Extract the (X, Y) coordinate from the center of the cell holding the provided text.  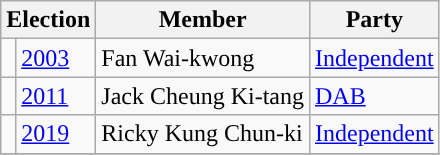
Jack Cheung Ki-tang (203, 96)
2019 (56, 134)
DAB (374, 96)
Member (203, 20)
2011 (56, 96)
2003 (56, 58)
Fan Wai-kwong (203, 58)
Election (48, 20)
Ricky Kung Chun-ki (203, 134)
Party (374, 20)
